Determine the (x, y) coordinate at the center of the cell enclosing the given text.  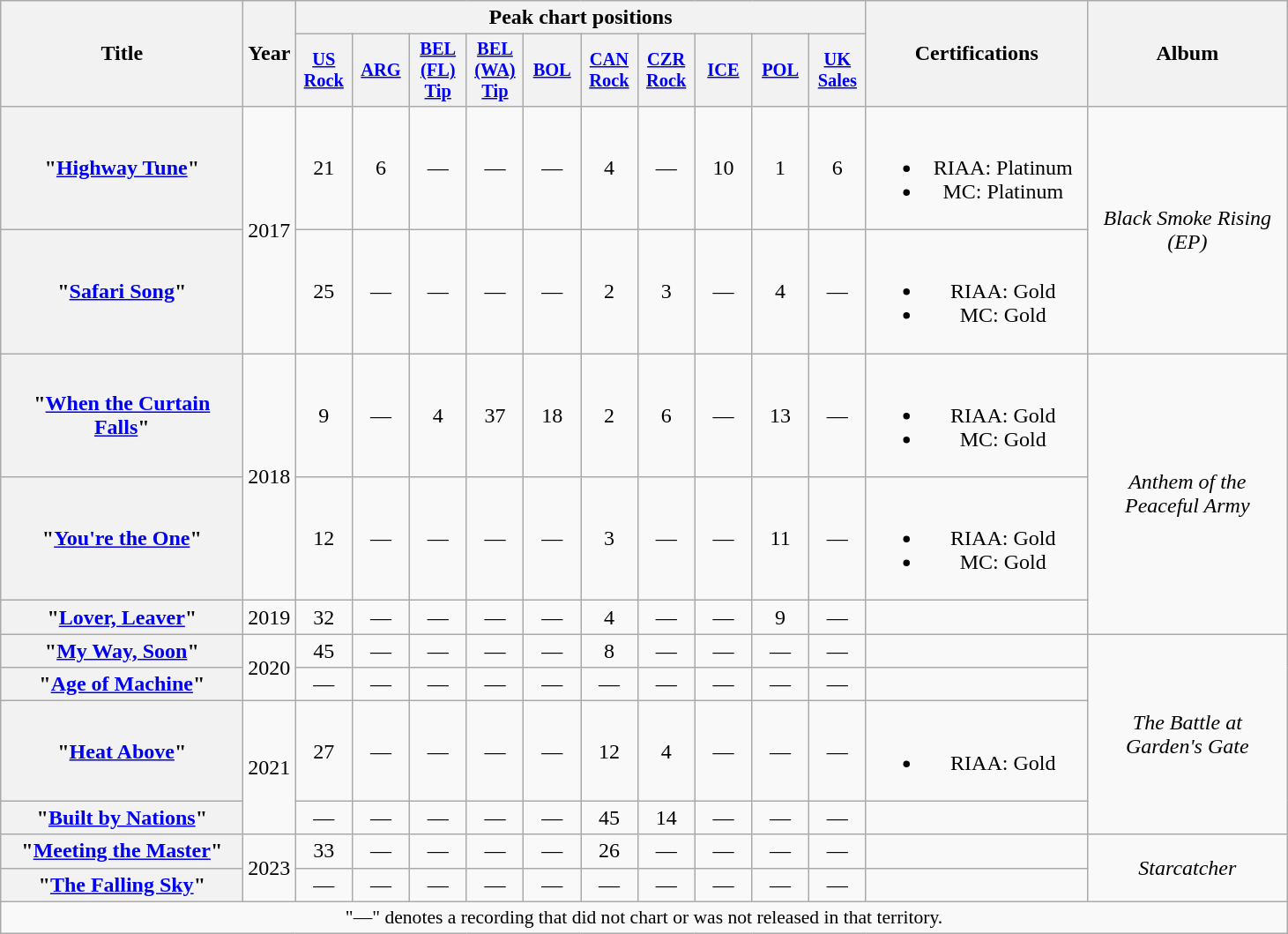
1 (781, 168)
21 (324, 168)
2020 (270, 668)
26 (610, 851)
14 (666, 818)
13 (781, 415)
2018 (270, 477)
Starcatcher (1187, 868)
Year (270, 54)
Black Smoke Rising (EP) (1187, 229)
The Battle at Garden's Gate (1187, 734)
25 (324, 292)
"Safari Song" (122, 292)
RIAA: Gold (977, 751)
27 (324, 751)
18 (552, 415)
CZRRock (666, 71)
2021 (270, 767)
BEL(WA)Tip (495, 71)
POL (781, 71)
ICE (723, 71)
"The Falling Sky" (122, 885)
USRock (324, 71)
"Lover, Leaver" (122, 617)
Anthem of the Peaceful Army (1187, 494)
Peak chart positions (580, 18)
"Heat Above" (122, 751)
"Built by Nations" (122, 818)
2023 (270, 868)
2017 (270, 229)
Album (1187, 54)
"—" denotes a recording that did not chart or was not released in that territory. (644, 917)
CANRock (610, 71)
BOL (552, 71)
BEL(FL)Tip (437, 71)
33 (324, 851)
10 (723, 168)
37 (495, 415)
"Meeting the Master" (122, 851)
"Age of Machine" (122, 684)
"Highway Tune" (122, 168)
"You're the One" (122, 539)
UKSales (838, 71)
ARG (381, 71)
8 (610, 651)
RIAA: PlatinumMC: Platinum (977, 168)
11 (781, 539)
32 (324, 617)
"When the Curtain Falls" (122, 415)
Title (122, 54)
Certifications (977, 54)
"My Way, Soon" (122, 651)
2019 (270, 617)
